Detect which cell encompasses the target text, then output its [x, y] center coordinate. 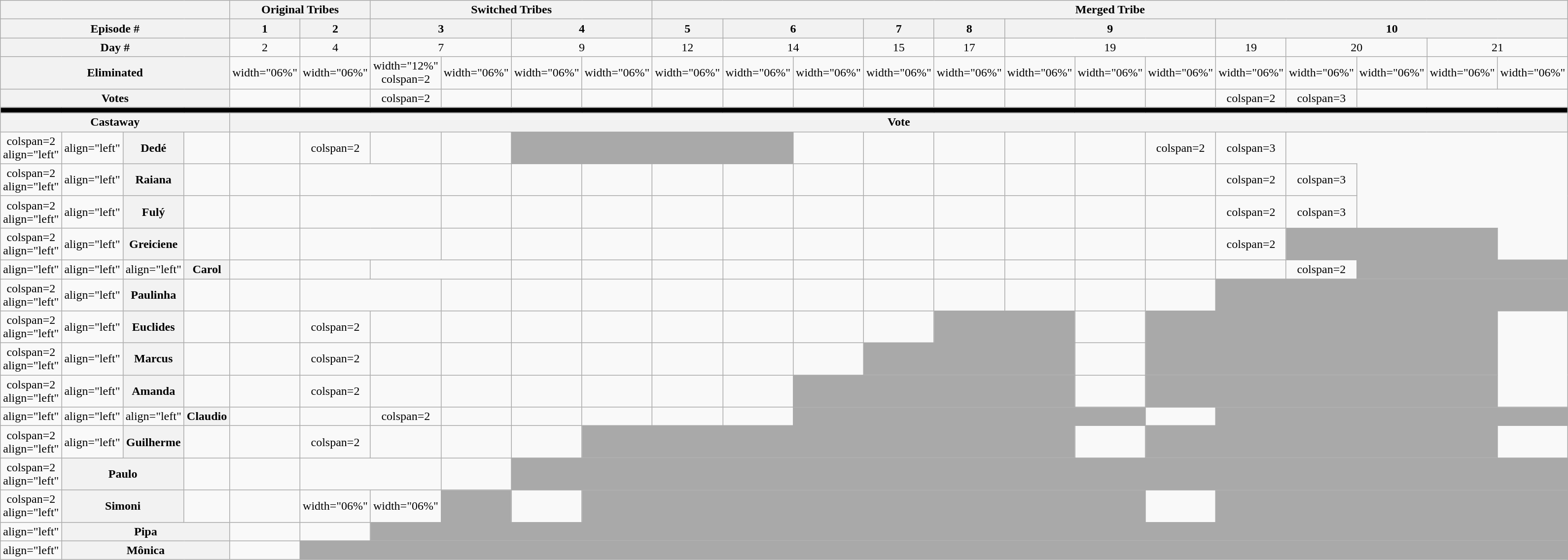
Greiciene [153, 244]
Amanda [153, 391]
Paulo [123, 474]
Euclides [153, 327]
1 [265, 29]
5 [687, 29]
Marcus [153, 359]
Claudio [207, 417]
Simoni [123, 506]
14 [793, 47]
Switched Tribes [511, 10]
Raiana [153, 179]
Dedé [153, 148]
width="12%" colspan=2 [405, 73]
Pipa [146, 531]
8 [969, 29]
15 [898, 47]
Eliminated [115, 73]
Paulinha [153, 295]
Merged Tribe [1110, 10]
Carol [207, 269]
Original Tribes [300, 10]
Guilherme [153, 442]
3 [441, 29]
12 [687, 47]
6 [793, 29]
Mônica [146, 550]
Day # [115, 47]
Castaway [115, 122]
10 [1392, 29]
Episode # [115, 29]
Vote [899, 122]
Fulý [153, 212]
17 [969, 47]
Votes [115, 98]
20 [1356, 47]
21 [1497, 47]
